Return the (x, y) coordinate for the center point of the cell that contains the specified text.  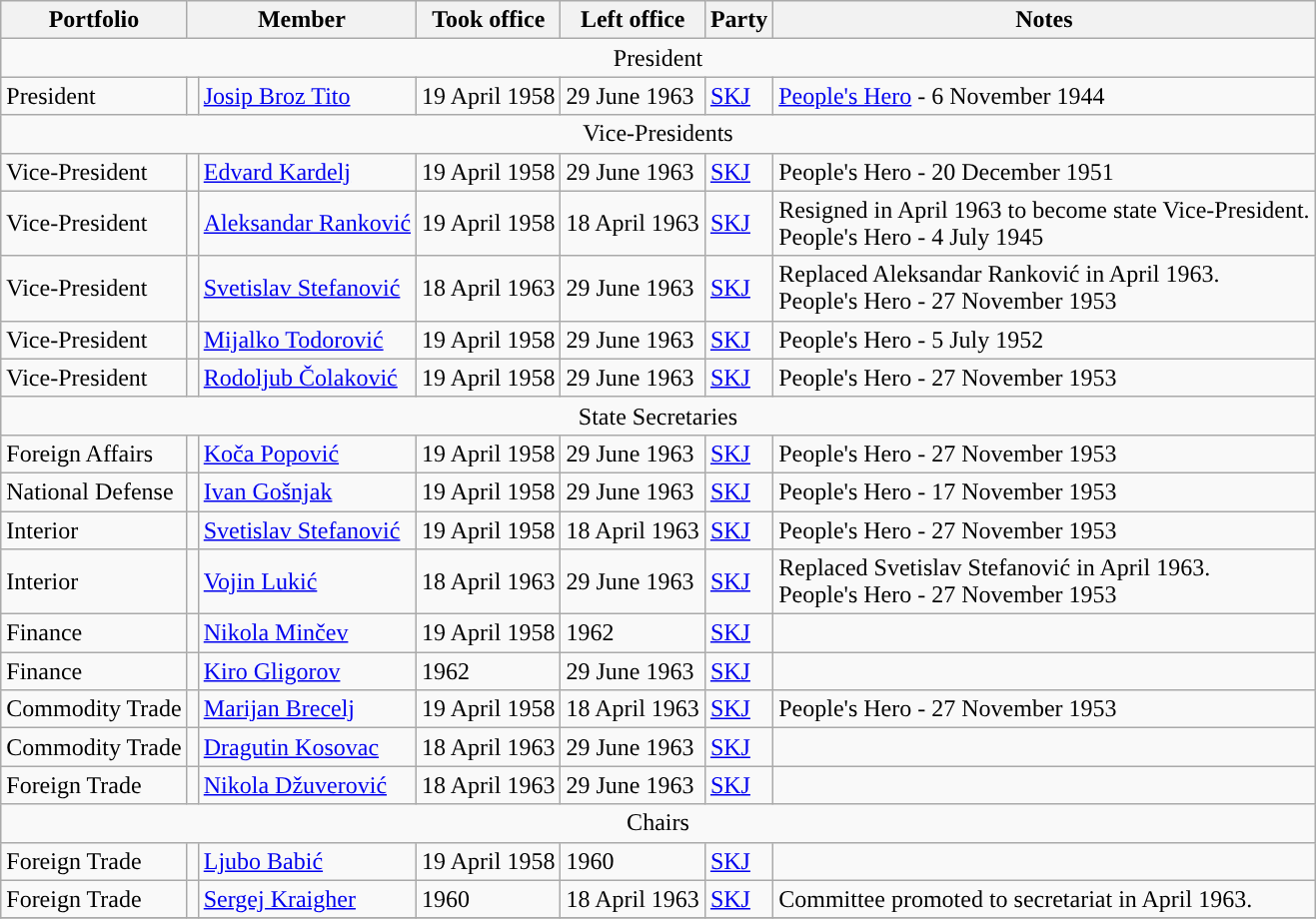
Edvard Kardelj (307, 172)
Committee promoted to secretariat in April 1963. (1044, 899)
Left office (633, 20)
Nikola Minčev (307, 633)
Kiro Gligorov (307, 671)
Nikola Džuverović (307, 785)
Portfolio (94, 20)
Dragutin Kosovac (307, 747)
Notes (1044, 20)
People's Hero - 5 July 1952 (1044, 340)
Vice-Presidents (658, 134)
Rodoljub Čolaković (307, 378)
Member (302, 20)
Foreign Affairs (94, 454)
Koča Popović (307, 454)
Took office (489, 20)
Sergej Kraigher (307, 899)
Resigned in April 1963 to become state Vice-President.People's Hero - 4 July 1945 (1044, 224)
Replaced Aleksandar Ranković in April 1963.People's Hero - 27 November 1953 (1044, 288)
State Secretaries (658, 416)
National Defense (94, 491)
Chairs (658, 823)
Josip Broz Tito (307, 96)
Ivan Gošnjak (307, 491)
People's Hero - 20 December 1951 (1044, 172)
Marijan Brecelj (307, 709)
Party (738, 20)
Ljubo Babić (307, 861)
People's Hero - 17 November 1953 (1044, 491)
People's Hero - 6 November 1944 (1044, 96)
Replaced Svetislav Stefanović in April 1963.People's Hero - 27 November 1953 (1044, 581)
Vojin Lukić (307, 581)
Aleksandar Ranković (307, 224)
Mijalko Todorović (307, 340)
